For the text-containing cell, return its midpoint in [X, Y] coordinate format. 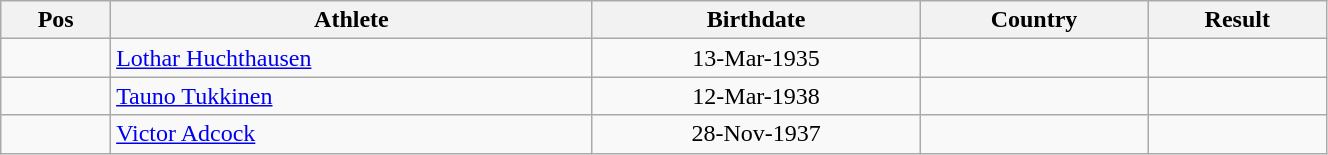
Lothar Huchthausen [352, 58]
28-Nov-1937 [756, 134]
12-Mar-1938 [756, 96]
Pos [56, 20]
Country [1034, 20]
Result [1237, 20]
Birthdate [756, 20]
Athlete [352, 20]
Tauno Tukkinen [352, 96]
13-Mar-1935 [756, 58]
Victor Adcock [352, 134]
